Determine the (X, Y) coordinate at the center of the cell enclosing the given text.  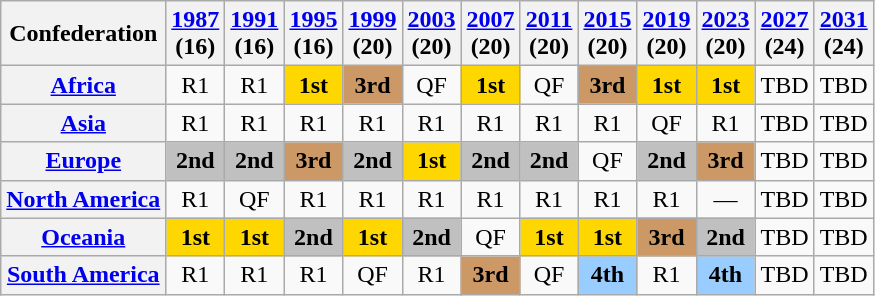
2007(20) (490, 34)
— (726, 199)
Africa (84, 85)
2031(24) (844, 34)
2003(20) (432, 34)
1995(16) (314, 34)
1999(20) (372, 34)
2015(20) (608, 34)
South America (84, 275)
2011(20) (549, 34)
2019(20) (666, 34)
1991(16) (254, 34)
Europe (84, 161)
1987(16) (196, 34)
2027(24) (784, 34)
North America (84, 199)
2023(20) (726, 34)
Oceania (84, 237)
Confederation (84, 34)
Asia (84, 123)
